From the cell containing the given text, extract its center point as (X, Y) coordinate. 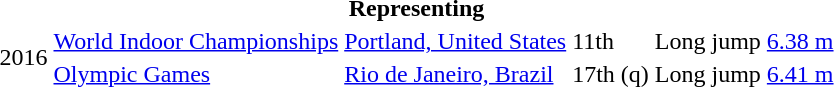
World Indoor Championships (196, 41)
11th (611, 41)
Long jump (708, 41)
Portland, United States (456, 41)
